Extract the (X, Y) coordinate from the center of the cell holding the provided text.  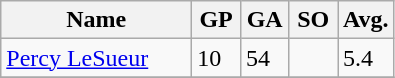
10 (216, 58)
Percy LeSueur (96, 58)
Avg. (366, 20)
5.4 (366, 58)
SO (314, 20)
GA (264, 20)
54 (264, 58)
GP (216, 20)
Name (96, 20)
